Scan for the cell matching the given text and deliver its (X, Y) coordinate at center. 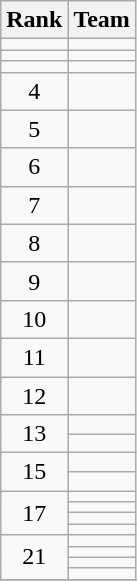
17 (34, 513)
6 (34, 167)
4 (34, 91)
13 (34, 434)
Team (102, 20)
11 (34, 357)
Rank (34, 20)
15 (34, 472)
8 (34, 243)
9 (34, 281)
12 (34, 395)
21 (34, 557)
10 (34, 319)
7 (34, 205)
5 (34, 129)
